Provide the (x, y) coordinate of the cell's center where the given text is located.  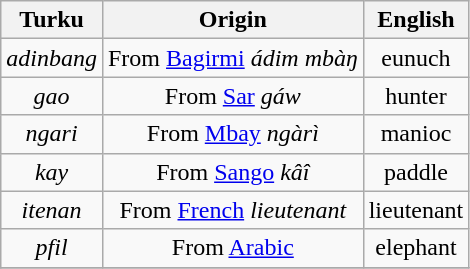
pfil (52, 248)
kay (52, 172)
itenan (52, 210)
Turku (52, 20)
From Arabic (232, 248)
elephant (416, 248)
eunuch (416, 58)
paddle (416, 172)
English (416, 20)
ngari (52, 134)
From Sango kâî (232, 172)
lieutenant (416, 210)
manioc (416, 134)
Origin (232, 20)
From French lieutenant (232, 210)
hunter (416, 96)
adinbang (52, 58)
gao (52, 96)
From Sar gáw (232, 96)
From Mbay ngàrì (232, 134)
From Bagirmi ádim mbàŋ (232, 58)
